Extract the (X, Y) coordinate from the center of the cell holding the provided text.  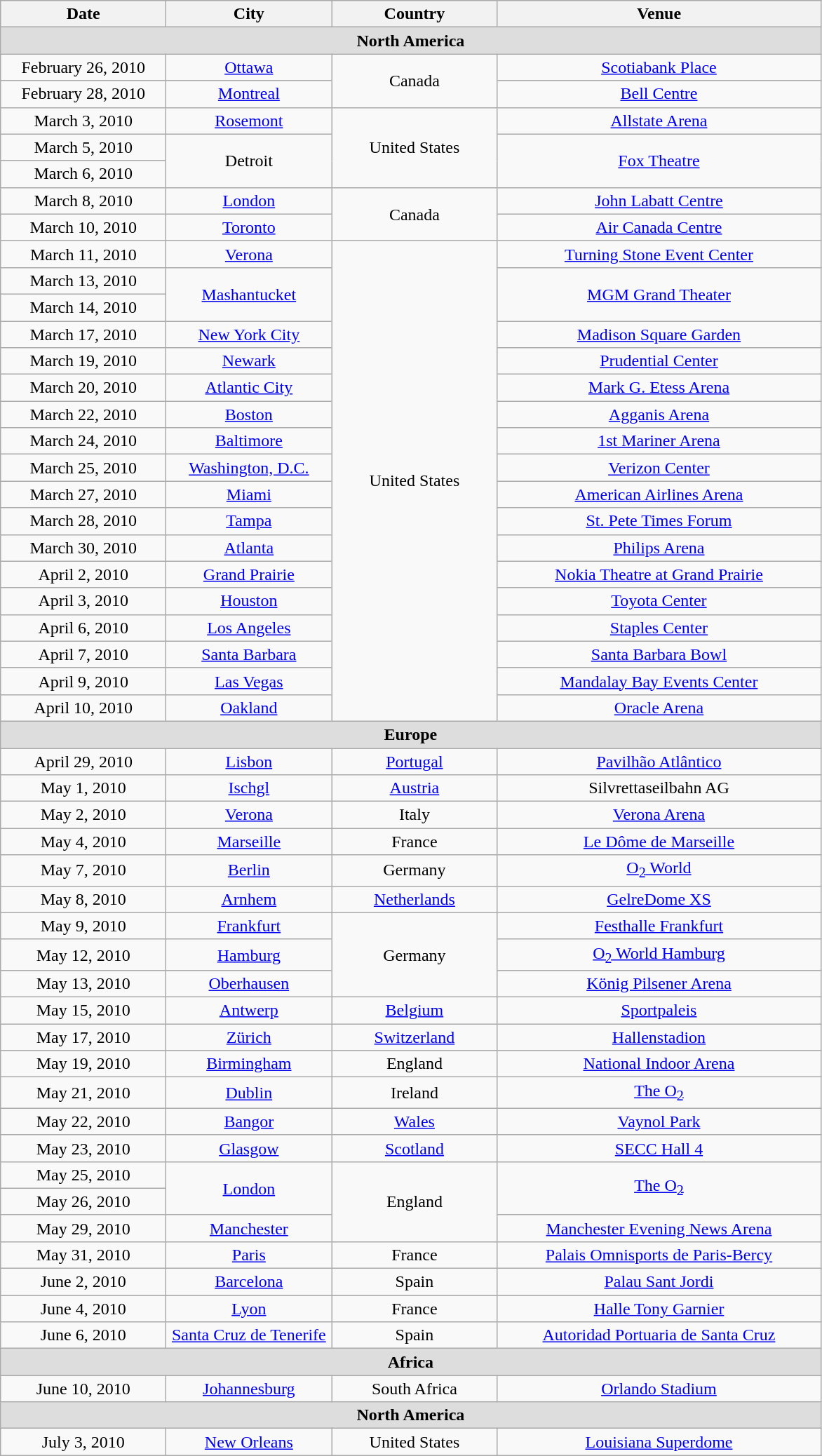
June 2, 2010 (83, 1282)
American Airlines Arena (659, 494)
Venue (659, 14)
Las Vegas (249, 681)
Ischgl (249, 788)
March 6, 2010 (83, 174)
Air Canada Centre (659, 227)
O2 World Hamburg (659, 955)
Festhalle Frankfurt (659, 926)
May 12, 2010 (83, 955)
Autoridad Portuaria de Santa Cruz (659, 1335)
Santa Barbara (249, 654)
May 23, 2010 (83, 1148)
May 1, 2010 (83, 788)
May 7, 2010 (83, 870)
April 3, 2010 (83, 601)
April 9, 2010 (83, 681)
Santa Barbara Bowl (659, 654)
May 15, 2010 (83, 1011)
March 28, 2010 (83, 521)
Allstate Arena (659, 121)
June 6, 2010 (83, 1335)
Date (83, 14)
König Pilsener Arena (659, 984)
June 4, 2010 (83, 1309)
New Orleans (249, 1442)
March 20, 2010 (83, 388)
Atlanta (249, 548)
May 13, 2010 (83, 984)
Grand Prairie (249, 574)
April 2, 2010 (83, 574)
Oakland (249, 708)
Lyon (249, 1309)
Glasgow (249, 1148)
March 25, 2010 (83, 468)
South Africa (415, 1389)
GelreDome XS (659, 899)
Baltimore (249, 441)
Staples Center (659, 628)
Newark (249, 361)
Antwerp (249, 1011)
April 6, 2010 (83, 628)
Austria (415, 788)
O2 World (659, 870)
City (249, 14)
Vaynol Park (659, 1121)
May 25, 2010 (83, 1175)
MGM Grand Theater (659, 294)
Palais Omnisports de Paris-Bercy (659, 1255)
Madison Square Garden (659, 335)
March 10, 2010 (83, 227)
Frankfurt (249, 926)
March 17, 2010 (83, 335)
Louisiana Superdome (659, 1442)
Italy (415, 815)
Pavilhão Atlântico (659, 761)
Portugal (415, 761)
June 10, 2010 (83, 1389)
Bell Centre (659, 94)
Santa Cruz de Tenerife (249, 1335)
Philips Arena (659, 548)
Zürich (249, 1037)
Berlin (249, 870)
Dublin (249, 1093)
Prudential Center (659, 361)
John Labatt Centre (659, 201)
Ireland (415, 1093)
National Indoor Arena (659, 1064)
Toyota Center (659, 601)
February 26, 2010 (83, 67)
Silvrettaseilbahn AG (659, 788)
Bangor (249, 1121)
St. Pete Times Forum (659, 521)
Belgium (415, 1011)
Hamburg (249, 955)
April 29, 2010 (83, 761)
Montreal (249, 94)
Netherlands (415, 899)
Sportpaleis (659, 1011)
Scotiabank Place (659, 67)
Africa (411, 1362)
May 29, 2010 (83, 1228)
1st Mariner Arena (659, 441)
July 3, 2010 (83, 1442)
March 19, 2010 (83, 361)
Le Dôme de Marseille (659, 842)
March 11, 2010 (83, 254)
Rosemont (249, 121)
April 7, 2010 (83, 654)
Agganis Arena (659, 414)
May 8, 2010 (83, 899)
Arnhem (249, 899)
Los Angeles (249, 628)
March 24, 2010 (83, 441)
Detroit (249, 161)
Toronto (249, 227)
March 30, 2010 (83, 548)
Scotland (415, 1148)
Wales (415, 1121)
March 27, 2010 (83, 494)
April 10, 2010 (83, 708)
Barcelona (249, 1282)
Palau Sant Jordi (659, 1282)
May 21, 2010 (83, 1093)
Turning Stone Event Center (659, 254)
Marseille (249, 842)
SECC Hall 4 (659, 1148)
Verona Arena (659, 815)
Fox Theatre (659, 161)
Birmingham (249, 1064)
Mashantucket (249, 294)
Manchester Evening News Arena (659, 1228)
New York City (249, 335)
May 26, 2010 (83, 1201)
Ottawa (249, 67)
Oracle Arena (659, 708)
Oberhausen (249, 984)
May 19, 2010 (83, 1064)
Johannesburg (249, 1389)
Tampa (249, 521)
Mark G. Etess Arena (659, 388)
Nokia Theatre at Grand Prairie (659, 574)
March 8, 2010 (83, 201)
Paris (249, 1255)
Houston (249, 601)
May 4, 2010 (83, 842)
March 14, 2010 (83, 307)
Miami (249, 494)
March 13, 2010 (83, 281)
Manchester (249, 1228)
March 5, 2010 (83, 147)
Switzerland (415, 1037)
March 3, 2010 (83, 121)
Atlantic City (249, 388)
May 22, 2010 (83, 1121)
Halle Tony Garnier (659, 1309)
February 28, 2010 (83, 94)
May 9, 2010 (83, 926)
Hallenstadion (659, 1037)
Verizon Center (659, 468)
March 22, 2010 (83, 414)
Mandalay Bay Events Center (659, 681)
May 17, 2010 (83, 1037)
Orlando Stadium (659, 1389)
May 31, 2010 (83, 1255)
May 2, 2010 (83, 815)
Country (415, 14)
Washington, D.C. (249, 468)
Lisbon (249, 761)
Europe (411, 734)
Boston (249, 414)
